Output the (X, Y) coordinate of the center of the cell containing the given text.  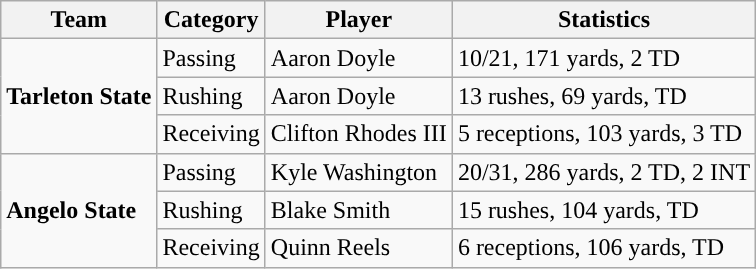
20/31, 286 yards, 2 TD, 2 INT (604, 172)
Team (79, 20)
Player (358, 20)
5 receptions, 103 yards, 3 TD (604, 134)
15 rushes, 104 yards, TD (604, 210)
Tarleton State (79, 96)
Statistics (604, 20)
10/21, 171 yards, 2 TD (604, 58)
Angelo State (79, 210)
6 receptions, 106 yards, TD (604, 248)
Clifton Rhodes III (358, 134)
Blake Smith (358, 210)
Category (211, 20)
Quinn Reels (358, 248)
13 rushes, 69 yards, TD (604, 96)
Kyle Washington (358, 172)
